Extract the (X, Y) coordinate from the center of the cell holding the provided text.  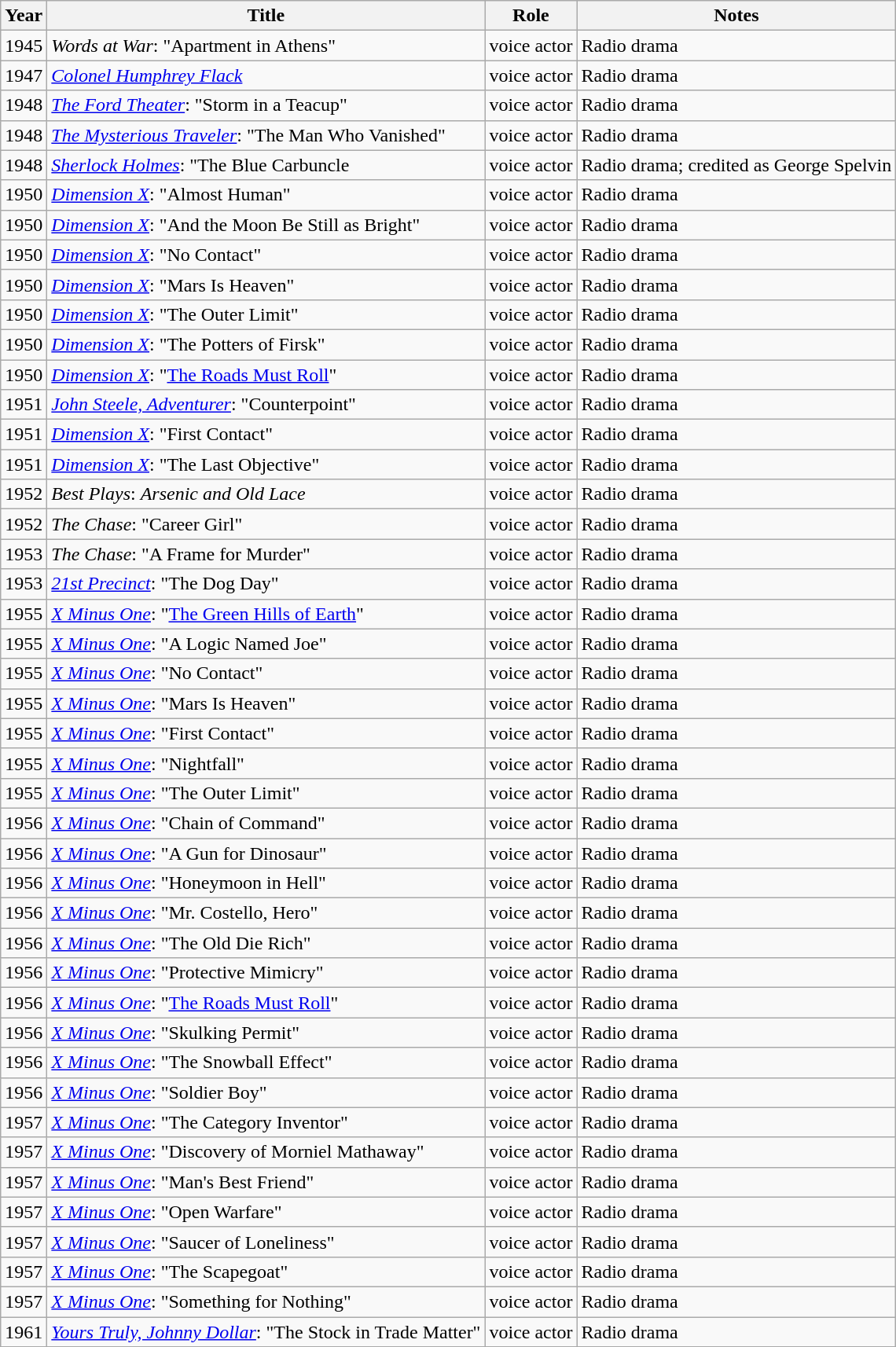
X Minus One: "First Contact" (266, 733)
X Minus One: "A Logic Named Joe" (266, 644)
21st Precinct: "The Dog Day" (266, 584)
Colonel Humphrey Flack (266, 75)
X Minus One: "The Outer Limit" (266, 793)
Dimension X: "The Roads Must Roll" (266, 375)
Sherlock Holmes: "The Blue Carbuncle (266, 165)
X Minus One: "The Snowball Effect" (266, 1063)
X Minus One: "The Roads Must Roll" (266, 1003)
X Minus One: "A Gun for Dinosaur" (266, 853)
X Minus One: "The Green Hills of Earth" (266, 614)
X Minus One: "Mr. Costello, Hero" (266, 913)
X Minus One: "Nightfall" (266, 763)
The Chase: "Career Girl" (266, 524)
Best Plays: Arsenic and Old Lace (266, 494)
X Minus One: "Chain of Command" (266, 823)
Year (24, 16)
X Minus One: "Honeymoon in Hell" (266, 883)
X Minus One: "Soldier Boy" (266, 1092)
Dimension X: "Almost Human" (266, 195)
X Minus One: "The Category Inventor" (266, 1122)
Notes (736, 16)
X Minus One: "Open Warfare" (266, 1212)
X Minus One: "No Contact" (266, 673)
X Minus One: "Skulking Permit" (266, 1033)
Dimension X: "No Contact" (266, 255)
1945 (24, 46)
1961 (24, 1332)
X Minus One: "Discovery of Morniel Mathaway" (266, 1152)
X Minus One: "Protective Mimicry" (266, 973)
Dimension X: "First Contact" (266, 435)
X Minus One: "The Old Die Rich" (266, 943)
X Minus One: "Man's Best Friend" (266, 1182)
Radio drama; credited as George Spelvin (736, 165)
The Chase: "A Frame for Murder" (266, 554)
X Minus One: "Saucer of Loneliness" (266, 1242)
Role (531, 16)
1947 (24, 75)
X Minus One: "The Scapegoat" (266, 1272)
Dimension X: "The Outer Limit" (266, 314)
The Mysterious Traveler: "The Man Who Vanished" (266, 135)
John Steele, Adventurer: "Counterpoint" (266, 405)
Dimension X: "The Last Objective" (266, 464)
Dimension X: "Mars Is Heaven" (266, 284)
X Minus One: "Mars Is Heaven" (266, 703)
The Ford Theater: "Storm in a Teacup" (266, 105)
Dimension X: "The Potters of Firsk" (266, 344)
Title (266, 16)
X Minus One: "Something for Nothing" (266, 1301)
Dimension X: "And the Moon Be Still as Bright" (266, 225)
Yours Truly, Johnny Dollar: "The Stock in Trade Matter" (266, 1332)
Words at War: "Apartment in Athens" (266, 46)
